Return the (x, y) coordinate for the center point of the cell that contains the specified text.  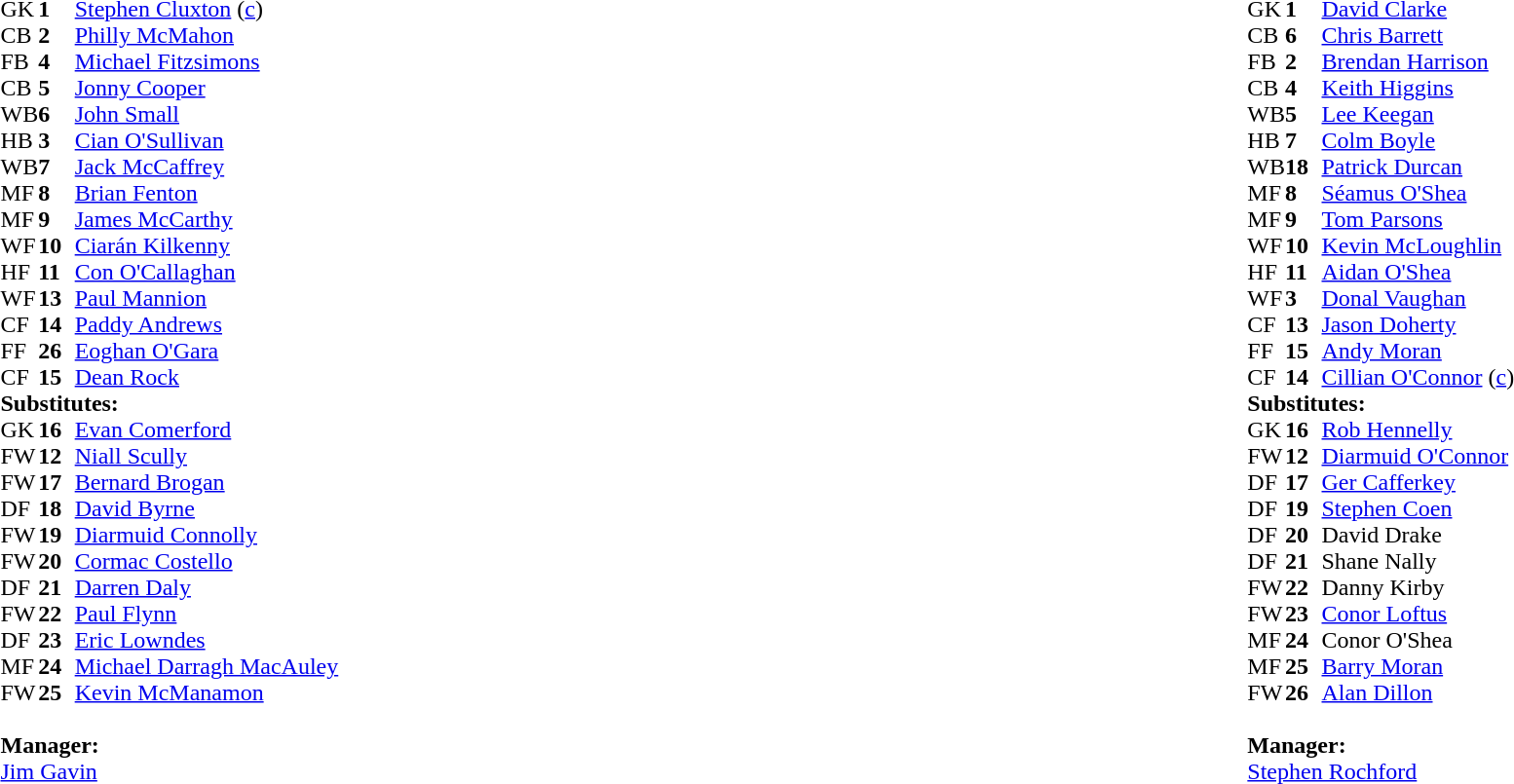
Jonny Cooper (207, 88)
Donal Vaughan (1418, 298)
Keith Higgins (1418, 88)
Jim Gavin (170, 771)
Conor Loftus (1418, 614)
Diarmuid Connolly (207, 536)
Cian O'Sullivan (207, 140)
Lee Keegan (1418, 115)
Colm Boyle (1418, 140)
Danny Kirby (1418, 588)
Stephen Coen (1418, 508)
Michael Darragh MacAuley (207, 666)
Alan Dillon (1418, 693)
Ger Cafferkey (1418, 483)
Kevin McLoughlin (1418, 245)
Chris Barrett (1418, 35)
Diarmuid O'Connor (1418, 456)
Paul Flynn (207, 614)
Shane Nally (1418, 561)
Barry Moran (1418, 666)
Brian Fenton (207, 193)
Paul Mannion (207, 298)
Eoghan O'Gara (207, 351)
Conor O'Shea (1418, 641)
Aidan O'Shea (1418, 273)
Niall Scully (207, 456)
Philly McMahon (207, 35)
Ciarán Kilkenny (207, 245)
Eric Lowndes (207, 641)
Stephen Rochford (1381, 771)
Dean Rock (207, 378)
Cillian O'Connor (c) (1418, 378)
Kevin McManamon (207, 693)
David Drake (1418, 536)
David Byrne (207, 508)
John Small (207, 115)
Brendan Harrison (1418, 62)
Rob Hennelly (1418, 430)
Con O'Callaghan (207, 273)
Michael Fitzsimons (207, 62)
Darren Daly (207, 588)
James McCarthy (207, 220)
Andy Moran (1418, 351)
Paddy Andrews (207, 325)
Cormac Costello (207, 561)
Tom Parsons (1418, 220)
Bernard Brogan (207, 483)
Jack McCaffrey (207, 168)
Jason Doherty (1418, 325)
Patrick Durcan (1418, 168)
Séamus O'Shea (1418, 193)
Evan Comerford (207, 430)
